For the text-containing cell, return its midpoint in (X, Y) coordinate format. 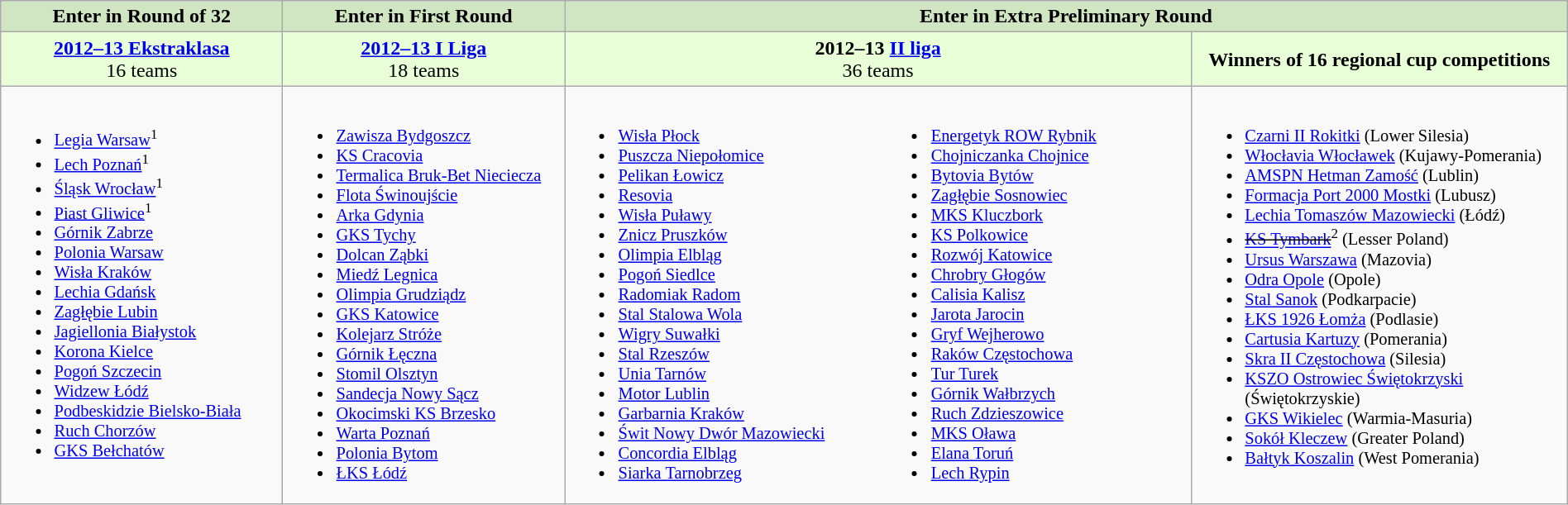
Enter in Round of 32 (142, 17)
Enter in First Round (423, 17)
2012–13 II liga36 teams (878, 60)
Enter in Extra Preliminary Round (1067, 17)
Winners of 16 regional cup competitions (1379, 60)
2012–13 I Liga18 teams (423, 60)
2012–13 Ekstraklasa16 teams (142, 60)
